Provide the (x, y) coordinate of the cell's center where the given text is located.  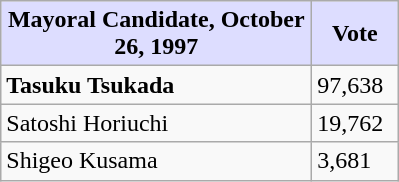
Satoshi Horiuchi (156, 123)
19,762 (355, 123)
97,638 (355, 85)
3,681 (355, 161)
Vote (355, 34)
Tasuku Tsukada (156, 85)
Mayoral Candidate, October 26, 1997 (156, 34)
Shigeo Kusama (156, 161)
